Detect which cell encompasses the target text, then output its (x, y) center coordinate. 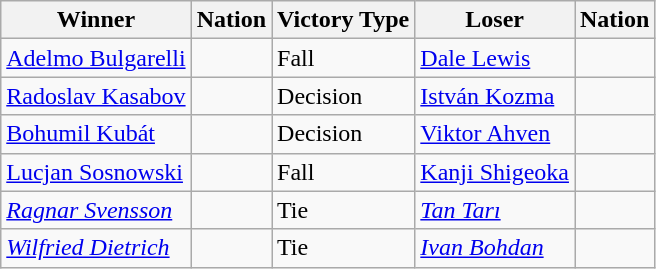
Wilfried Dietrich (96, 248)
Bohumil Kubát (96, 134)
Winner (96, 20)
Radoslav Kasabov (96, 96)
Tan Tarı (495, 210)
Viktor Ahven (495, 134)
Victory Type (344, 20)
Adelmo Bulgarelli (96, 58)
Ivan Bohdan (495, 248)
Dale Lewis (495, 58)
Kanji Shigeoka (495, 172)
Loser (495, 20)
Ragnar Svensson (96, 210)
István Kozma (495, 96)
Lucjan Sosnowski (96, 172)
